From the cell containing the given text, extract its center point as [x, y] coordinate. 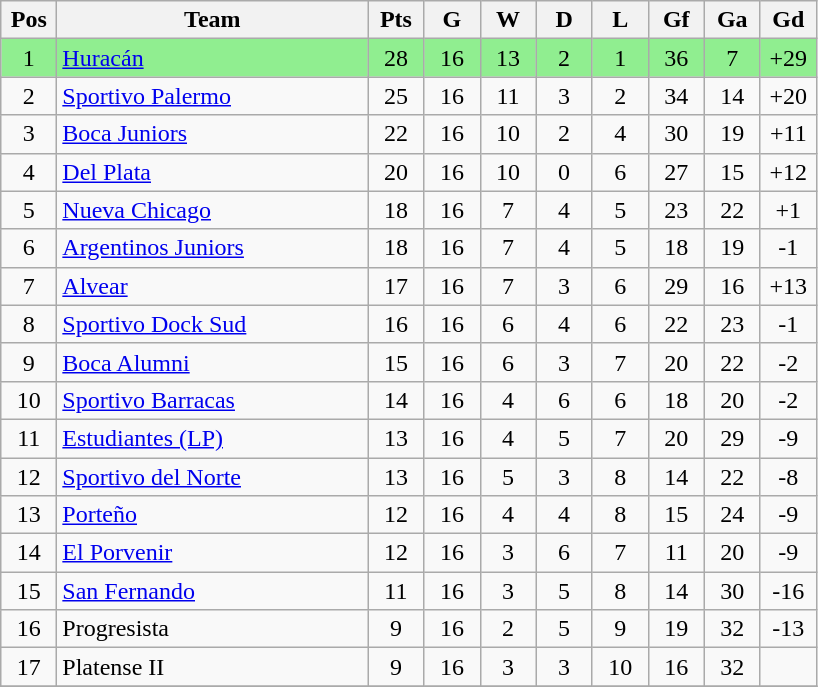
Pos [29, 20]
Huracán [212, 58]
Boca Alumni [212, 362]
Alvear [212, 286]
L [620, 20]
+29 [788, 58]
+11 [788, 134]
Platense II [212, 667]
Team [212, 20]
D [564, 20]
24 [732, 515]
34 [676, 96]
-16 [788, 591]
Sportivo Palermo [212, 96]
El Porvenir [212, 553]
Gf [676, 20]
+1 [788, 210]
Progresista [212, 629]
27 [676, 172]
Sportivo Dock Sud [212, 324]
+13 [788, 286]
25 [396, 96]
+20 [788, 96]
Sportivo Barracas [212, 400]
Estudiantes (LP) [212, 438]
San Fernando [212, 591]
Sportivo del Norte [212, 477]
Argentinos Juniors [212, 248]
Pts [396, 20]
Ga [732, 20]
28 [396, 58]
Boca Juniors [212, 134]
W [508, 20]
0 [564, 172]
Porteño [212, 515]
Gd [788, 20]
36 [676, 58]
G [452, 20]
Del Plata [212, 172]
-8 [788, 477]
+12 [788, 172]
-13 [788, 629]
Nueva Chicago [212, 210]
